Return the (x, y) coordinate for the center point of the cell that contains the specified text.  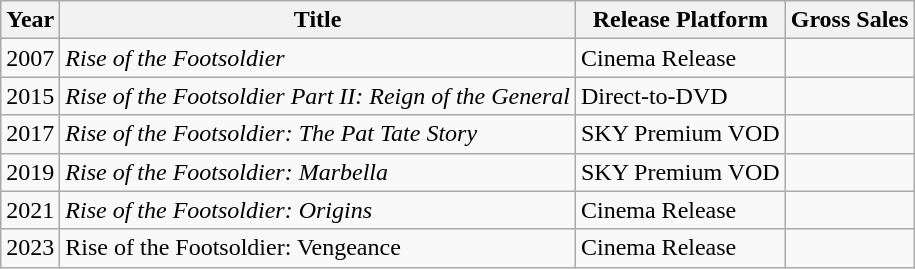
2019 (30, 172)
Rise of the Footsoldier Part II: Reign of the General (318, 96)
2021 (30, 210)
Rise of the Footsoldier: Origins (318, 210)
2023 (30, 248)
Rise of the Footsoldier (318, 58)
Rise of the Footsoldier: Marbella (318, 172)
2017 (30, 134)
Rise of the Footsoldier: Vengeance (318, 248)
2015 (30, 96)
Year (30, 20)
2007 (30, 58)
Direct-to-DVD (680, 96)
Title (318, 20)
Rise of the Footsoldier: The Pat Tate Story (318, 134)
Gross Sales (850, 20)
Release Platform (680, 20)
